Detect which cell encompasses the target text, then output its [X, Y] center coordinate. 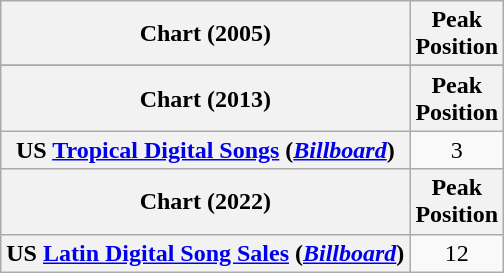
12 [457, 253]
Chart (2005) [206, 34]
3 [457, 150]
Chart (2013) [206, 98]
Chart (2022) [206, 202]
US Latin Digital Song Sales (Billboard) [206, 253]
US Tropical Digital Songs (Billboard) [206, 150]
